Identify which cell holds the provided text, then report its [x, y] central coordinate. 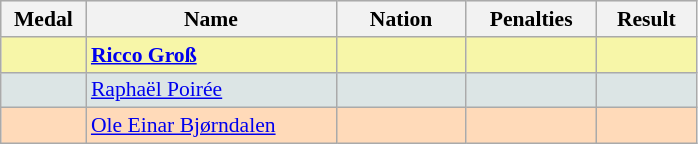
Raphaël Poirée [211, 90]
Nation [401, 19]
Result [646, 19]
Ole Einar Bjørndalen [211, 126]
Name [211, 19]
Penalties [531, 19]
Medal [44, 19]
Ricco Groß [211, 55]
